Search for the cell housing the specified text and yield its (X, Y) center coordinate. 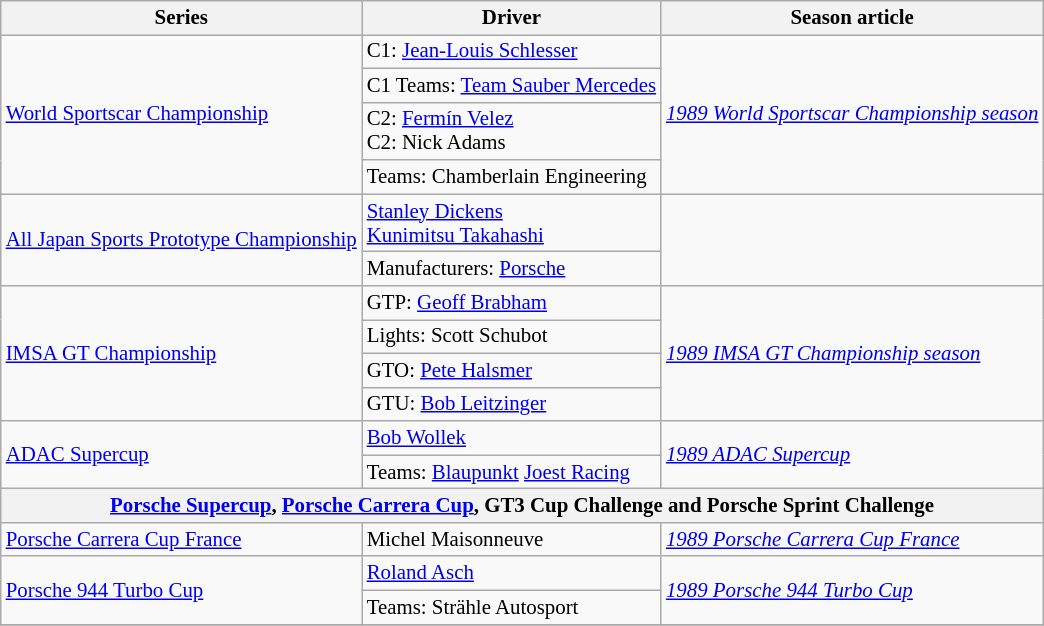
C1 Teams: Team Sauber Mercedes (512, 85)
C2: Fermín VelezC2: Nick Adams (512, 131)
Driver (512, 18)
1989 World Sportscar Championship season (852, 114)
IMSA GT Championship (182, 354)
1989 ADAC Supercup (852, 455)
GTU: Bob Leitzinger (512, 404)
1989 Porsche 944 Turbo Cup (852, 590)
ADAC Supercup (182, 455)
Stanley Dickens Kunimitsu Takahashi (512, 223)
Bob Wollek (512, 438)
GTP: Geoff Brabham (512, 303)
Teams: Chamberlain Engineering (512, 177)
Roland Asch (512, 573)
Michel Maisonneuve (512, 539)
Porsche 944 Turbo Cup (182, 590)
Lights: Scott Schubot (512, 336)
Season article (852, 18)
Teams: Blaupunkt Joest Racing (512, 472)
GTO: Pete Halsmer (512, 370)
Series (182, 18)
1989 Porsche Carrera Cup France (852, 539)
Porsche Supercup, Porsche Carrera Cup, GT3 Cup Challenge and Porsche Sprint Challenge (522, 506)
Manufacturers: Porsche (512, 269)
Teams: Strähle Autosport (512, 607)
World Sportscar Championship (182, 114)
1989 IMSA GT Championship season (852, 354)
All Japan Sports Prototype Championship (182, 240)
Porsche Carrera Cup France (182, 539)
C1: Jean-Louis Schlesser (512, 51)
